Output the (x, y) coordinate of the center of the cell containing the given text.  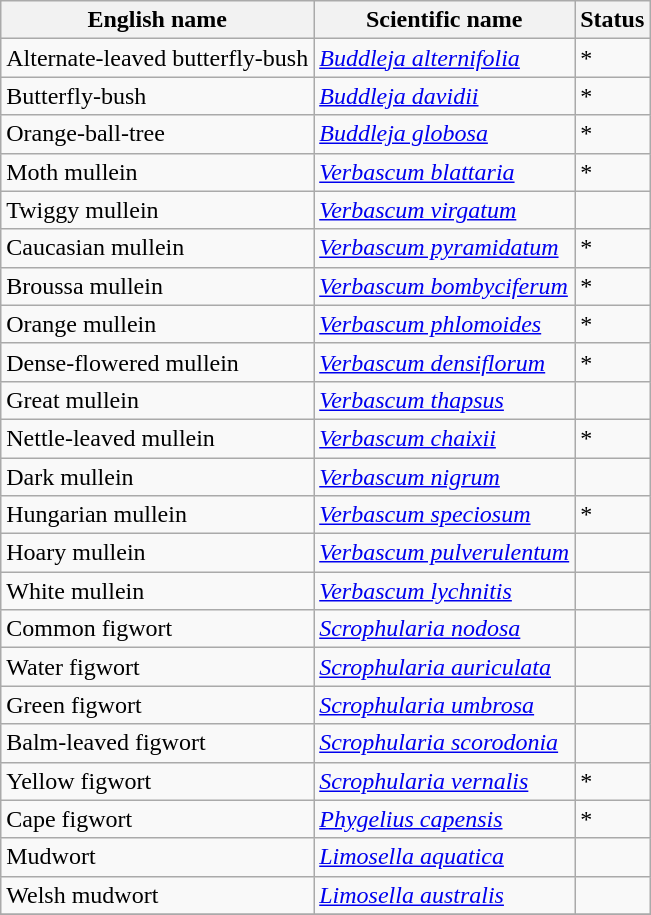
Common figwort (158, 629)
Green figwort (158, 705)
Water figwort (158, 667)
Dark mullein (158, 477)
Scrophularia scorodonia (444, 743)
Cape figwort (158, 819)
Moth mullein (158, 172)
Verbascum thapsus (444, 400)
Verbascum phlomoides (444, 324)
Scientific name (444, 20)
Verbascum densiflorum (444, 362)
English name (158, 20)
Hungarian mullein (158, 515)
Phygelius capensis (444, 819)
Orange mullein (158, 324)
Nettle-leaved mullein (158, 438)
Butterfly-bush (158, 96)
Buddleja alternifolia (444, 58)
White mullein (158, 591)
Verbascum virgatum (444, 210)
Balm-leaved figwort (158, 743)
Orange-ball-tree (158, 134)
Scrophularia umbrosa (444, 705)
Alternate-leaved butterfly-bush (158, 58)
Verbascum lychnitis (444, 591)
Buddleja davidii (444, 96)
Verbascum nigrum (444, 477)
Verbascum pulverulentum (444, 553)
Scrophularia nodosa (444, 629)
Yellow figwort (158, 781)
Limosella aquatica (444, 857)
Verbascum chaixii (444, 438)
Buddleja globosa (444, 134)
Welsh mudwort (158, 895)
Limosella australis (444, 895)
Twiggy mullein (158, 210)
Verbascum speciosum (444, 515)
Broussa mullein (158, 286)
Status (612, 20)
Verbascum blattaria (444, 172)
Great mullein (158, 400)
Scrophularia vernalis (444, 781)
Verbascum pyramidatum (444, 248)
Verbascum bombyciferum (444, 286)
Caucasian mullein (158, 248)
Mudwort (158, 857)
Dense-flowered mullein (158, 362)
Hoary mullein (158, 553)
Scrophularia auriculata (444, 667)
